Provide the [X, Y] coordinate of the cell's center where the given text is located.  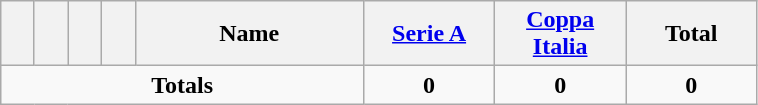
Total [692, 34]
Name [250, 34]
Coppa Italia [560, 34]
Serie A [430, 34]
Totals [182, 85]
